Identify which cell holds the provided text, then report its [x, y] central coordinate. 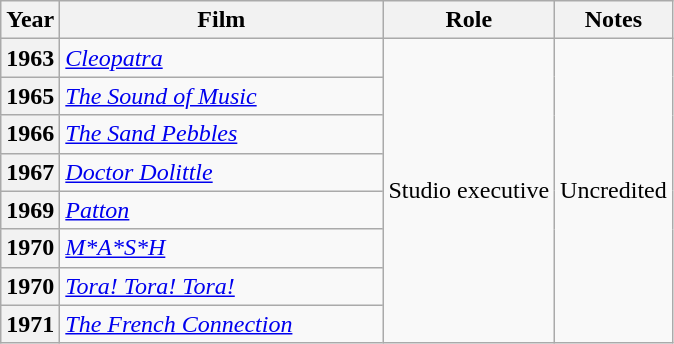
The French Connection [222, 324]
Notes [614, 20]
Year [30, 20]
Doctor Dolittle [222, 172]
The Sand Pebbles [222, 134]
Cleopatra [222, 58]
1965 [30, 96]
1966 [30, 134]
M*A*S*H [222, 248]
Tora! Tora! Tora! [222, 286]
1969 [30, 210]
Studio executive [469, 191]
Film [222, 20]
The Sound of Music [222, 96]
1963 [30, 58]
1967 [30, 172]
Uncredited [614, 191]
1971 [30, 324]
Patton [222, 210]
Role [469, 20]
